Provide the (x, y) coordinate of the cell's center where the given text is located.  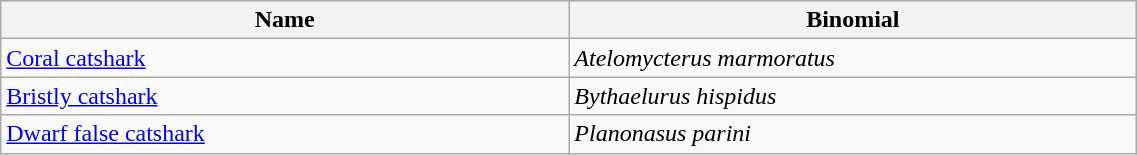
Coral catshark (285, 58)
Planonasus parini (853, 134)
Bythaelurus hispidus (853, 96)
Dwarf false catshark (285, 134)
Atelomycterus marmoratus (853, 58)
Bristly catshark (285, 96)
Name (285, 20)
Binomial (853, 20)
